From the cell containing the given text, extract its center point as (x, y) coordinate. 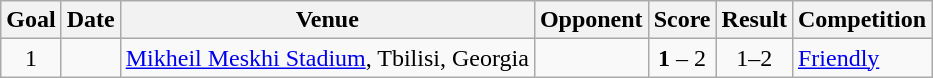
Opponent (591, 20)
1–2 (754, 58)
Competition (862, 20)
Goal (31, 20)
1 – 2 (682, 58)
1 (31, 58)
Result (754, 20)
Friendly (862, 58)
Mikheil Meskhi Stadium, Tbilisi, Georgia (327, 58)
Venue (327, 20)
Date (90, 20)
Score (682, 20)
